For the text-containing cell, return its midpoint in (X, Y) coordinate format. 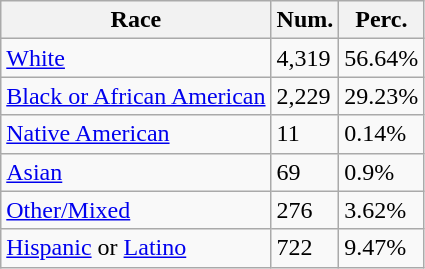
56.64% (382, 58)
276 (305, 210)
0.9% (382, 172)
Num. (305, 20)
Asian (136, 172)
Hispanic or Latino (136, 248)
Black or African American (136, 96)
Other/Mixed (136, 210)
29.23% (382, 96)
3.62% (382, 210)
11 (305, 134)
722 (305, 248)
69 (305, 172)
Native American (136, 134)
9.47% (382, 248)
2,229 (305, 96)
0.14% (382, 134)
Race (136, 20)
White (136, 58)
Perc. (382, 20)
4,319 (305, 58)
